Determine the (X, Y) coordinate at the center of the cell enclosing the given text.  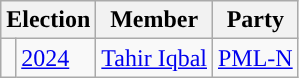
2024 (56, 58)
Party (255, 20)
Member (154, 20)
Tahir Iqbal (154, 58)
PML-N (255, 58)
Election (48, 20)
